Identify which cell holds the provided text, then report its [X, Y] central coordinate. 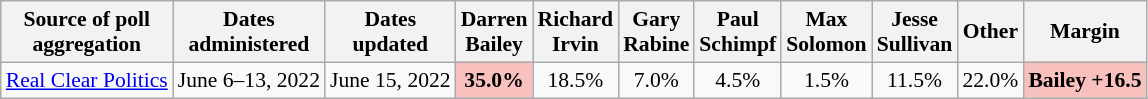
Bailey +16.5 [1084, 80]
June 15, 2022 [390, 80]
DarrenBailey [494, 32]
1.5% [826, 80]
PaulSchimpf [738, 32]
Datesupdated [390, 32]
Datesadministered [249, 32]
June 6–13, 2022 [249, 80]
4.5% [738, 80]
Real Clear Politics [87, 80]
35.0% [494, 80]
18.5% [575, 80]
Source of pollaggregation [87, 32]
11.5% [915, 80]
7.0% [656, 80]
RichardIrvin [575, 32]
JesseSullivan [915, 32]
Other [990, 32]
22.0% [990, 80]
GaryRabine [656, 32]
MaxSolomon [826, 32]
Margin [1084, 32]
